Locate the cell with the specified text and output its [x, y] center coordinate. 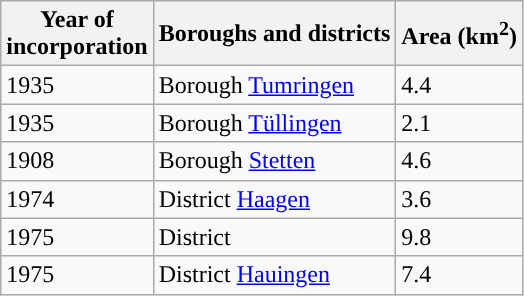
4.6 [460, 161]
3.6 [460, 199]
Year of incorporation [77, 34]
1974 [77, 199]
9.8 [460, 237]
2.1 [460, 123]
Boroughs and districts [274, 34]
4.4 [460, 85]
District Haagen [274, 199]
1908 [77, 161]
Borough Tumringen [274, 85]
District [274, 237]
Borough Stetten [274, 161]
District Hauingen [274, 275]
Area (km2) [460, 34]
7.4 [460, 275]
Borough Tüllingen [274, 123]
